Return (X, Y) of the center of cell containing provided text 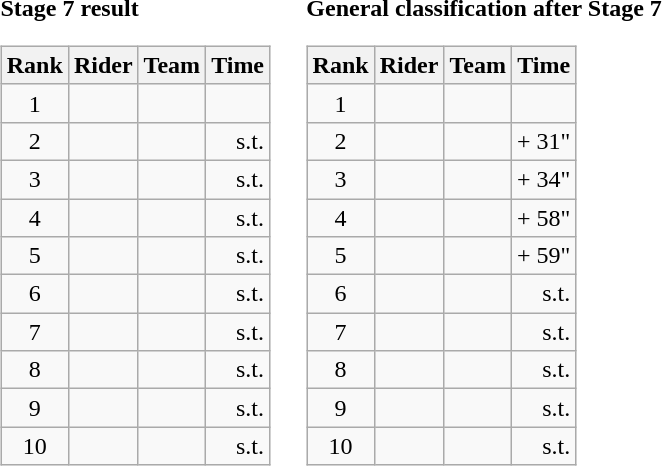
+ 31" (543, 141)
+ 58" (543, 217)
+ 34" (543, 179)
+ 59" (543, 256)
